Extract the (x, y) coordinate from the center of the cell holding the provided text.  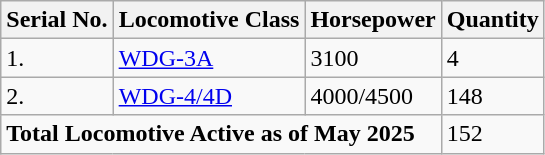
148 (492, 96)
Quantity (492, 20)
152 (492, 134)
WDG-4/4D (209, 96)
WDG-3A (209, 58)
Total Locomotive Active as of May 2025 (221, 134)
3100 (373, 58)
2. (57, 96)
Horsepower (373, 20)
Locomotive Class (209, 20)
4 (492, 58)
1. (57, 58)
Serial No. (57, 20)
4000/4500 (373, 96)
